Determine the (X, Y) coordinate at the center of the cell enclosing the given text.  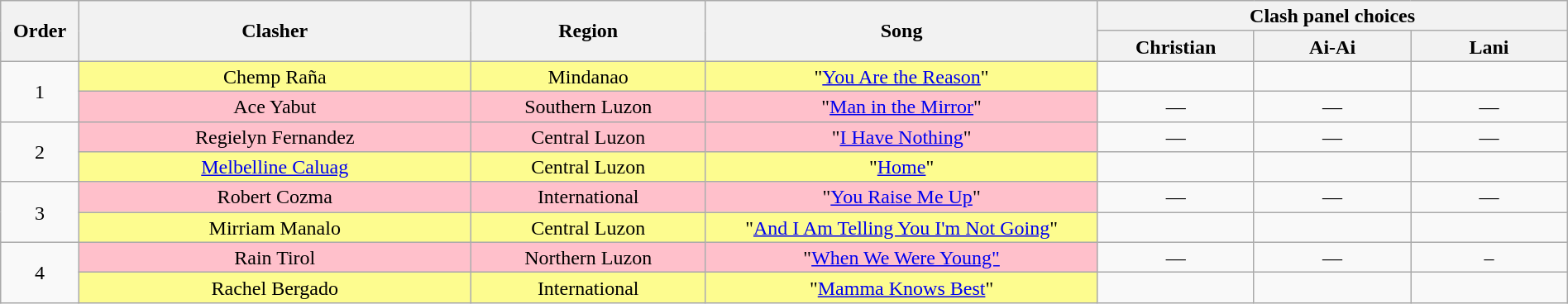
Melbelline Caluag (275, 167)
Clash panel choices (1332, 17)
Song (901, 31)
Ai-Ai (1331, 46)
"Man in the Mirror" (901, 106)
Christian (1176, 46)
Rain Tirol (275, 258)
Clasher (275, 31)
"When We Were Young" (901, 258)
Order (40, 31)
4 (40, 273)
2 (40, 152)
"You Are the Reason" (901, 76)
Southern Luzon (588, 106)
Rachel Bergado (275, 287)
Ace Yabut (275, 106)
"Mamma Knows Best" (901, 287)
Chemp Raña (275, 76)
Northern Luzon (588, 258)
Regielyn Fernandez (275, 137)
3 (40, 211)
Robert Cozma (275, 197)
Lani (1489, 46)
"You Raise Me Up" (901, 197)
"Home" (901, 167)
Mindanao (588, 76)
"And I Am Telling You I'm Not Going" (901, 228)
1 (40, 91)
"I Have Nothing" (901, 137)
Region (588, 31)
Mirriam Manalo (275, 228)
– (1489, 258)
